Determine the (x, y) coordinate at the center of the cell enclosing the given text.  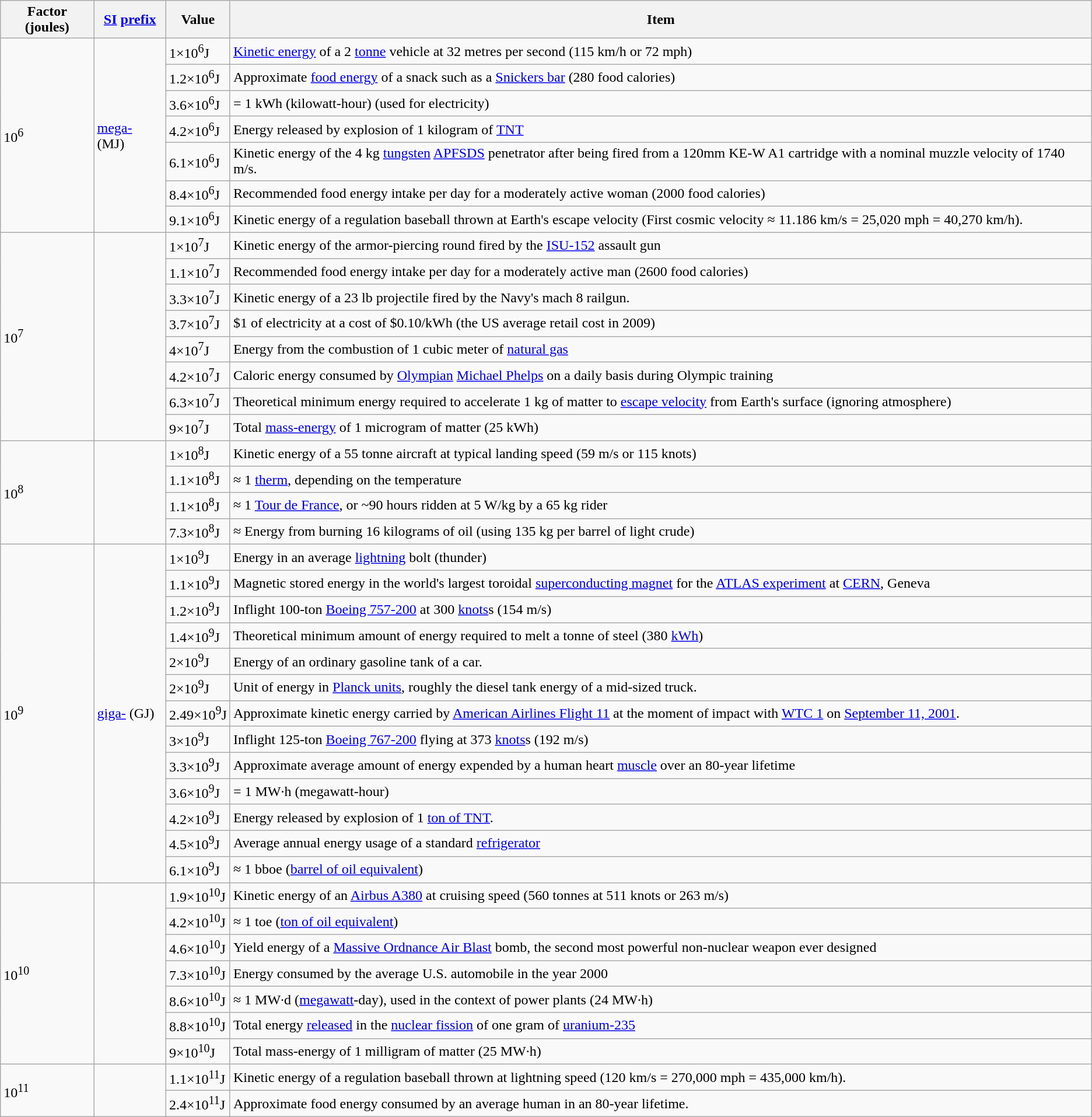
108 (47, 493)
Kinetic energy of the 4 kg tungsten APFSDS penetrator after being fired from a 120mm KE-W A1 cartridge with a nominal muzzle velocity of 1740 m/s. (660, 161)
1.4×109J (198, 636)
Inflight 125-ton Boeing 767-200 flying at 373 knotss (192 m/s) (660, 740)
≈ 1 Tour de France, or ~90 hours ridden at 5 W/kg by a 65 kg rider (660, 505)
4.2×106J (198, 130)
Energy released by explosion of 1 kilogram of TNT (660, 130)
1×108J (198, 454)
Energy released by explosion of 1 ton of TNT. (660, 817)
1.1×1011J (198, 1077)
6.1×109J (198, 870)
Item (660, 20)
7.3×108J (198, 531)
3.3×109J (198, 766)
Energy of an ordinary gasoline tank of a car. (660, 662)
1.2×106J (198, 77)
Total energy released in the nuclear fission of one gram of uranium-235 (660, 1026)
1×107J (198, 245)
6.1×106J (198, 161)
6.3×107J (198, 402)
Total mass-energy of 1 microgram of matter (25 kWh) (660, 427)
Inflight 100-ton Boeing 757-200 at 300 knotss (154 m/s) (660, 609)
107 (47, 336)
1×109J (198, 558)
Average annual energy usage of a standard refrigerator (660, 844)
Recommended food energy intake per day for a moderately active woman (2000 food calories) (660, 194)
Unit of energy in Planck units, roughly the diesel tank energy of a mid-sized truck. (660, 687)
mega- (MJ) (129, 135)
3.3×107J (198, 298)
Total mass-energy of 1 milligram of matter (25 MW·h) (660, 1052)
Energy from the combustion of 1 cubic meter of natural gas (660, 349)
= 1 MW·h (megawatt-hour) (660, 791)
Kinetic energy of the armor-piercing round fired by the ISU-152 assault gun (660, 245)
4.2×107J (198, 376)
1.1×107J (198, 272)
$1 of electricity at a cost of $0.10/kWh (the US average retail cost in 2009) (660, 323)
2.49×109J (198, 713)
Approximate food energy consumed by an average human in an 80-year lifetime. (660, 1104)
1.9×1010J (198, 895)
Kinetic energy of a regulation baseball thrown at lightning speed (120 km/s = 270,000 mph = 435,000 km/h). (660, 1077)
≈ Energy from burning 16 kilograms of oil (using 135 kg per barrel of light crude) (660, 531)
≈ 1 toe (ton of oil equivalent) (660, 922)
Caloric energy consumed by Olympian Michael Phelps on a daily basis during Olympic training (660, 376)
Energy in an average lightning bolt (thunder) (660, 558)
Recommended food energy intake per day for a moderately active man (2600 food calories) (660, 272)
1.1×109J (198, 584)
Theoretical minimum energy required to accelerate 1 kg of matter to escape velocity from Earth's surface (ignoring atmosphere) (660, 402)
Kinetic energy of a 2 tonne vehicle at 32 metres per second (115 km/h or 72 mph) (660, 51)
Value (198, 20)
3×109J (198, 740)
8.8×1010J (198, 1026)
Kinetic energy of an Airbus A380 at cruising speed (560 tonnes at 511 knots or 263 m/s) (660, 895)
SI prefix (129, 20)
9×1010J (198, 1052)
Kinetic energy of a regulation baseball thrown at Earth's escape velocity (First cosmic velocity ≈ 11.186 km/s = 25,020 mph = 40,270 km/h). (660, 219)
Approximate food energy of a snack such as a Snickers bar (280 food calories) (660, 77)
Approximate average amount of energy expended by a human heart muscle over an 80-year lifetime (660, 766)
1011 (47, 1090)
109 (47, 713)
4.2×1010J (198, 922)
Kinetic energy of a 23 lb projectile fired by the Navy's mach 8 railgun. (660, 298)
4.6×1010J (198, 948)
Approximate kinetic energy carried by American Airlines Flight 11 at the moment of impact with WTC 1 on September 11, 2001. (660, 713)
3.6×109J (198, 791)
1×106J (198, 51)
9.1×106J (198, 219)
≈ 1 MW·d (megawatt-day), used in the context of power plants (24 MW·h) (660, 999)
Energy consumed by the average U.S. automobile in the year 2000 (660, 973)
≈ 1 therm, depending on the temperature (660, 480)
1.2×109J (198, 609)
2.4×1011J (198, 1104)
Magnetic stored energy in the world's largest toroidal superconducting magnet for the ATLAS experiment at CERN, Geneva (660, 584)
7.3×1010J (198, 973)
≈ 1 bboe (barrel of oil equivalent) (660, 870)
8.6×1010J (198, 999)
4×107J (198, 349)
Theoretical minimum amount of energy required to melt a tonne of steel (380 kWh) (660, 636)
Factor (joules) (47, 20)
4.2×109J (198, 817)
3.7×107J (198, 323)
3.6×106J (198, 104)
1010 (47, 973)
= 1 kWh (kilowatt-hour) (used for electricity) (660, 104)
Kinetic energy of a 55 tonne aircraft at typical landing speed (59 m/s or 115 knots) (660, 454)
9×107J (198, 427)
giga- (GJ) (129, 713)
Yield energy of a Massive Ordnance Air Blast bomb, the second most powerful non-nuclear weapon ever designed (660, 948)
106 (47, 135)
8.4×106J (198, 194)
4.5×109J (198, 844)
